Detect which cell encompasses the target text, then output its [X, Y] center coordinate. 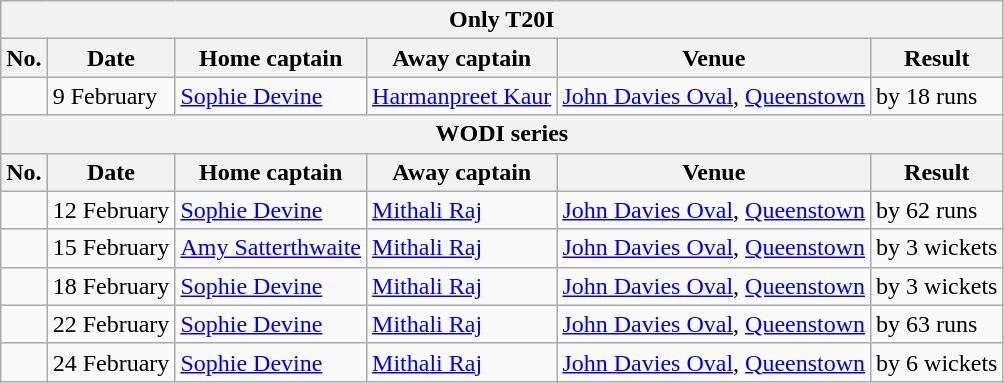
18 February [111, 286]
12 February [111, 210]
Harmanpreet Kaur [462, 96]
Only T20I [502, 20]
by 18 runs [937, 96]
24 February [111, 362]
WODI series [502, 134]
9 February [111, 96]
by 6 wickets [937, 362]
by 63 runs [937, 324]
by 62 runs [937, 210]
15 February [111, 248]
Amy Satterthwaite [271, 248]
22 February [111, 324]
